Extract the (x, y) coordinate from the center of the cell holding the provided text.  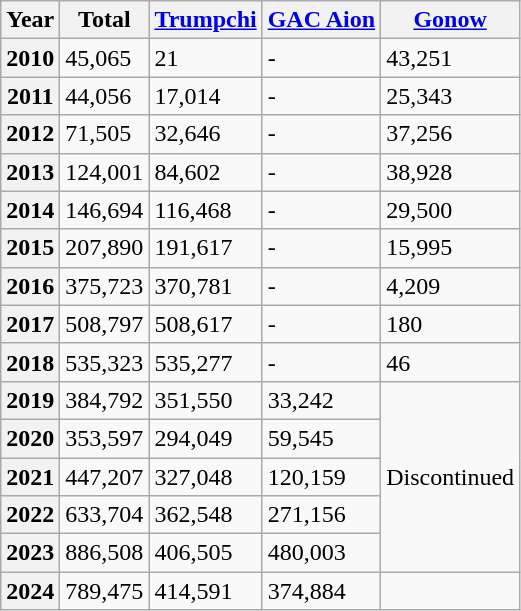
327,048 (206, 477)
508,797 (104, 324)
353,597 (104, 438)
535,323 (104, 362)
2024 (30, 591)
38,928 (450, 172)
180 (450, 324)
2012 (30, 134)
116,468 (206, 210)
789,475 (104, 591)
17,014 (206, 96)
120,159 (321, 477)
44,056 (104, 96)
886,508 (104, 553)
374,884 (321, 591)
447,207 (104, 477)
2018 (30, 362)
124,001 (104, 172)
2010 (30, 58)
33,242 (321, 400)
191,617 (206, 248)
2019 (30, 400)
59,545 (321, 438)
29,500 (450, 210)
370,781 (206, 286)
207,890 (104, 248)
2014 (30, 210)
43,251 (450, 58)
294,049 (206, 438)
2015 (30, 248)
2017 (30, 324)
Discontinued (450, 476)
25,343 (450, 96)
71,505 (104, 134)
362,548 (206, 515)
Trumpchi (206, 20)
2013 (30, 172)
351,550 (206, 400)
32,646 (206, 134)
4,209 (450, 286)
384,792 (104, 400)
406,505 (206, 553)
Total (104, 20)
Gonow (450, 20)
37,256 (450, 134)
375,723 (104, 286)
480,003 (321, 553)
46 (450, 362)
146,694 (104, 210)
15,995 (450, 248)
2020 (30, 438)
Year (30, 20)
414,591 (206, 591)
2022 (30, 515)
535,277 (206, 362)
633,704 (104, 515)
2011 (30, 96)
271,156 (321, 515)
2016 (30, 286)
508,617 (206, 324)
84,602 (206, 172)
2023 (30, 553)
GAC Aion (321, 20)
21 (206, 58)
2021 (30, 477)
45,065 (104, 58)
